Search for the cell housing the specified text and yield its (x, y) center coordinate. 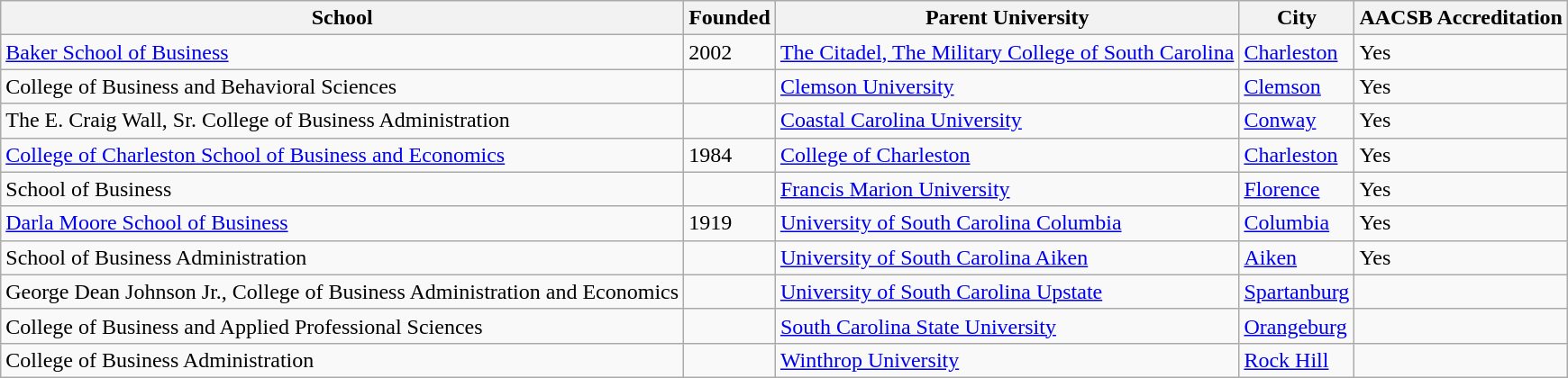
Aiken (1297, 257)
1919 (730, 223)
Francis Marion University (1007, 189)
Columbia (1297, 223)
College of Business Administration (342, 360)
2002 (730, 52)
Parent University (1007, 18)
Baker School of Business (342, 52)
School (342, 18)
Coastal Carolina University (1007, 121)
Florence (1297, 189)
College of Charleston School of Business and Economics (342, 155)
School of Business (342, 189)
University of South Carolina Columbia (1007, 223)
The E. Craig Wall, Sr. College of Business Administration (342, 121)
University of South Carolina Upstate (1007, 292)
The Citadel, The Military College of South Carolina (1007, 52)
George Dean Johnson Jr., College of Business Administration and Economics (342, 292)
Rock Hill (1297, 360)
School of Business Administration (342, 257)
University of South Carolina Aiken (1007, 257)
Darla Moore School of Business (342, 223)
Clemson University (1007, 86)
AACSB Accreditation (1462, 18)
Winthrop University (1007, 360)
Clemson (1297, 86)
Conway (1297, 121)
South Carolina State University (1007, 326)
City (1297, 18)
1984 (730, 155)
Founded (730, 18)
College of Business and Behavioral Sciences (342, 86)
Orangeburg (1297, 326)
Spartanburg (1297, 292)
College of Charleston (1007, 155)
College of Business and Applied Professional Sciences (342, 326)
